Scan for the cell matching the given text and deliver its [X, Y] coordinate at center. 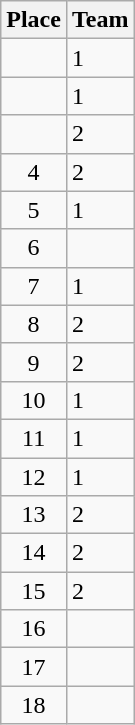
7 [34, 286]
6 [34, 248]
11 [34, 438]
5 [34, 210]
Team [100, 20]
18 [34, 705]
14 [34, 553]
15 [34, 591]
17 [34, 667]
8 [34, 324]
10 [34, 400]
4 [34, 172]
16 [34, 629]
Place [34, 20]
13 [34, 515]
9 [34, 362]
12 [34, 477]
